Find where the given text appears and provide that cell's center as [x, y] coordinate. 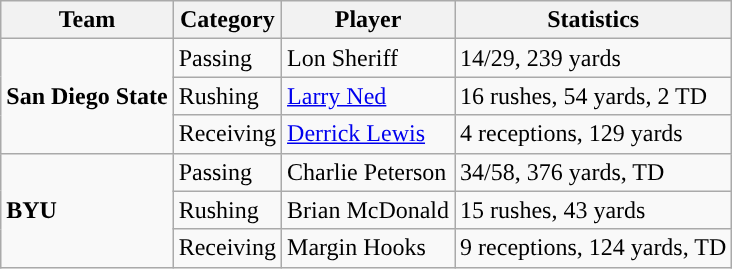
15 rushes, 43 yards [594, 210]
Player [368, 20]
Team [87, 20]
9 receptions, 124 yards, TD [594, 248]
San Diego State [87, 96]
16 rushes, 54 yards, 2 TD [594, 96]
Brian McDonald [368, 210]
Category [227, 20]
Lon Sheriff [368, 58]
BYU [87, 210]
Derrick Lewis [368, 134]
Statistics [594, 20]
Margin Hooks [368, 248]
Charlie Peterson [368, 172]
Larry Ned [368, 96]
4 receptions, 129 yards [594, 134]
34/58, 376 yards, TD [594, 172]
14/29, 239 yards [594, 58]
